Capture the cell that displays the provided text and extract its (X, Y) central coordinate. 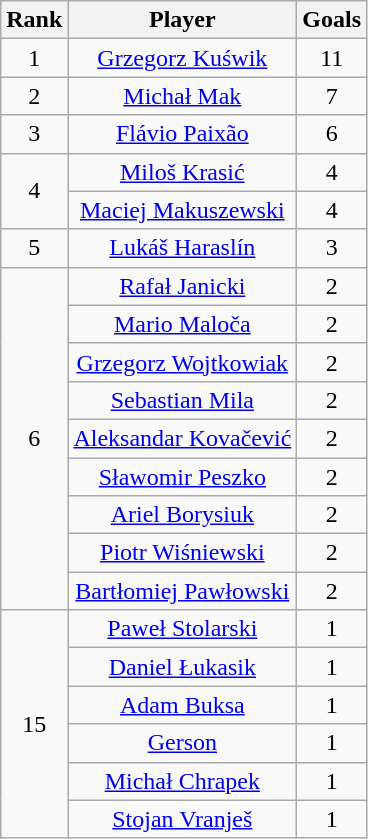
Piotr Wiśniewski (182, 553)
Grzegorz Wojtkowiak (182, 362)
Maciej Makuszewski (182, 210)
Sławomir Peszko (182, 477)
Michał Chrapek (182, 781)
15 (34, 724)
Ariel Borysiuk (182, 515)
Daniel Łukasik (182, 667)
7 (332, 96)
Stojan Vranješ (182, 819)
Adam Buksa (182, 705)
Bartłomiej Pawłowski (182, 591)
Lukáš Haraslín (182, 248)
Miloš Krasić (182, 172)
Goals (332, 20)
11 (332, 58)
Aleksandar Kovačević (182, 438)
5 (34, 248)
Grzegorz Kuświk (182, 58)
Rank (34, 20)
Rafał Janicki (182, 286)
Flávio Paixão (182, 134)
Mario Maloča (182, 324)
Player (182, 20)
Michał Mak (182, 96)
Paweł Stolarski (182, 629)
Sebastian Mila (182, 400)
Gerson (182, 743)
